Scan for the cell matching the given text and deliver its (x, y) coordinate at center. 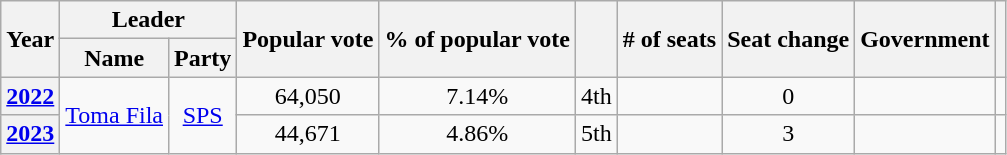
Popular vote (308, 39)
SPS (203, 115)
7.14% (478, 96)
# of seats (669, 39)
2023 (30, 134)
Party (203, 58)
5th (596, 134)
4th (596, 96)
4.86% (478, 134)
2022 (30, 96)
Year (30, 39)
Seat change (788, 39)
3 (788, 134)
Leader (148, 20)
Name (114, 58)
0 (788, 96)
% of popular vote (478, 39)
Toma Fila (114, 115)
44,671 (308, 134)
Government (925, 39)
64,050 (308, 96)
